Search for the cell housing the specified text and yield its [x, y] center coordinate. 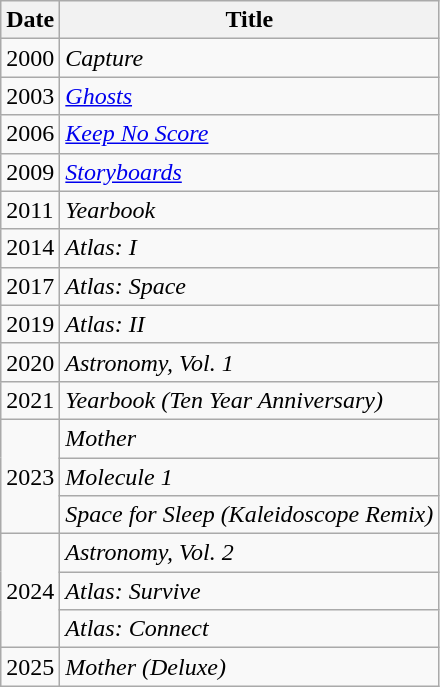
2017 [30, 286]
Astronomy, Vol. 1 [250, 362]
2021 [30, 400]
Atlas: II [250, 324]
2020 [30, 362]
Storyboards [250, 172]
Yearbook [250, 210]
Capture [250, 58]
2000 [30, 58]
2023 [30, 476]
2019 [30, 324]
2006 [30, 134]
2024 [30, 591]
Atlas: Space [250, 286]
Atlas: I [250, 248]
Space for Sleep (Kaleidoscope Remix) [250, 515]
Yearbook (Ten Year Anniversary) [250, 400]
Mother (Deluxe) [250, 667]
2014 [30, 248]
2011 [30, 210]
Ghosts [250, 96]
2003 [30, 96]
2009 [30, 172]
Molecule 1 [250, 477]
Keep No Score [250, 134]
Atlas: Survive [250, 591]
2025 [30, 667]
Mother [250, 438]
Atlas: Connect [250, 629]
Title [250, 20]
Astronomy, Vol. 2 [250, 553]
Date [30, 20]
